Return the (x, y) coordinate for the center point of the cell that contains the specified text.  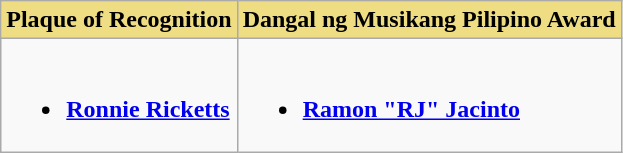
Ramon "RJ" Jacinto (429, 96)
Plaque of Recognition (119, 20)
Ronnie Ricketts (119, 96)
Dangal ng Musikang Pilipino Award (429, 20)
